Locate the cell with the specified text and output its [X, Y] center coordinate. 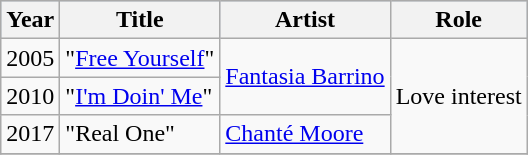
"Free Yourself" [140, 58]
"I'm Doin' Me" [140, 96]
Title [140, 20]
Fantasia Barrino [305, 77]
2017 [30, 134]
Chanté Moore [305, 134]
Love interest [458, 96]
2010 [30, 96]
2005 [30, 58]
Role [458, 20]
Year [30, 20]
Artist [305, 20]
"Real One" [140, 134]
